Locate the cell with the specified text and output its (x, y) center coordinate. 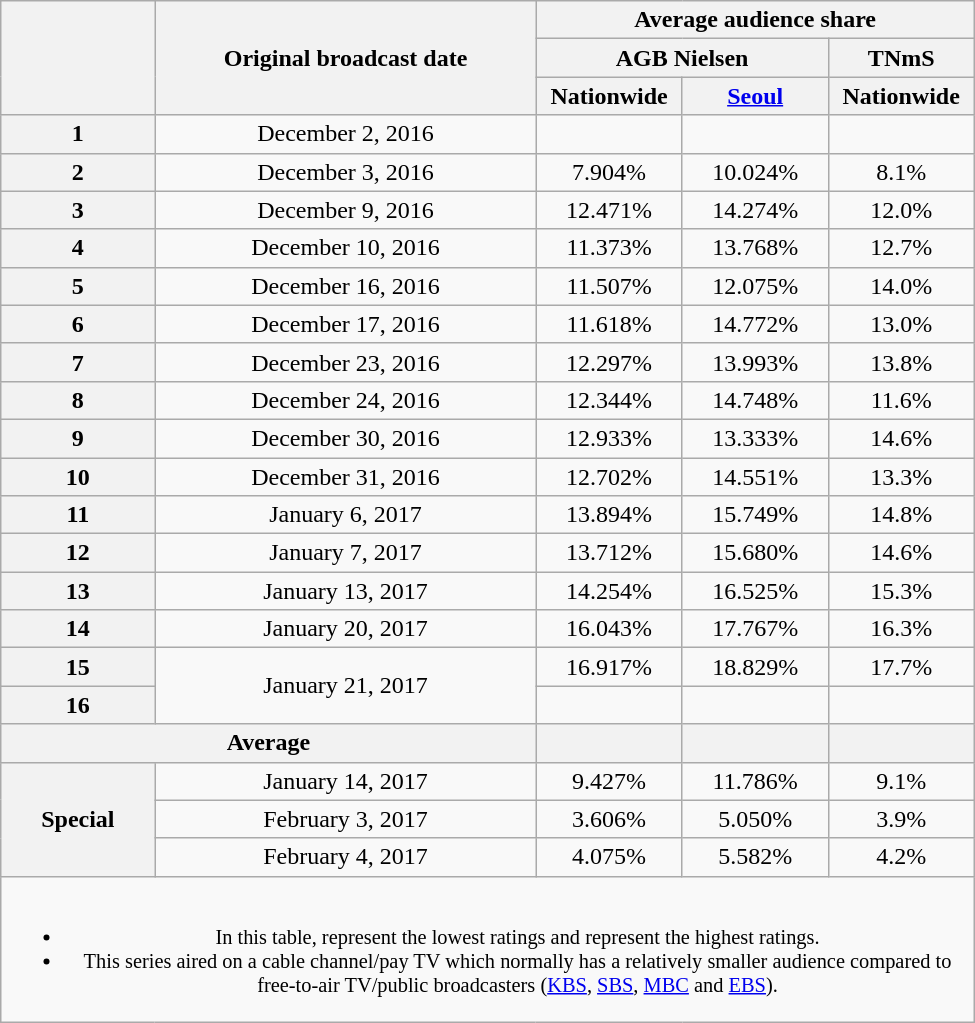
11.507% (609, 286)
14.551% (755, 477)
December 10, 2016 (346, 248)
12.0% (901, 210)
3.606% (609, 819)
13.8% (901, 362)
January 20, 2017 (346, 629)
December 3, 2016 (346, 172)
14.0% (901, 286)
Seoul (755, 96)
9.427% (609, 781)
15.749% (755, 515)
February 3, 2017 (346, 819)
AGB Nielsen (682, 58)
9 (78, 438)
18.829% (755, 667)
14.772% (755, 324)
11.618% (609, 324)
December 2, 2016 (346, 134)
December 9, 2016 (346, 210)
14.274% (755, 210)
January 7, 2017 (346, 553)
January 14, 2017 (346, 781)
16.3% (901, 629)
December 30, 2016 (346, 438)
4 (78, 248)
15.680% (755, 553)
2 (78, 172)
16 (78, 705)
13.3% (901, 477)
10 (78, 477)
14.254% (609, 591)
14.748% (755, 400)
12.7% (901, 248)
4.075% (609, 857)
9.1% (901, 781)
12.702% (609, 477)
13.768% (755, 248)
December 24, 2016 (346, 400)
January 6, 2017 (346, 515)
4.2% (901, 857)
January 21, 2017 (346, 686)
11.6% (901, 400)
February 4, 2017 (346, 857)
12.344% (609, 400)
14.8% (901, 515)
Average (268, 743)
7 (78, 362)
12 (78, 553)
11.786% (755, 781)
16.043% (609, 629)
13.993% (755, 362)
3.9% (901, 819)
1 (78, 134)
12.471% (609, 210)
12.933% (609, 438)
15.3% (901, 591)
14 (78, 629)
December 23, 2016 (346, 362)
6 (78, 324)
13 (78, 591)
13.0% (901, 324)
Average audience share (755, 20)
7.904% (609, 172)
15 (78, 667)
11 (78, 515)
12.297% (609, 362)
16.917% (609, 667)
11.373% (609, 248)
5 (78, 286)
January 13, 2017 (346, 591)
8.1% (901, 172)
17.767% (755, 629)
3 (78, 210)
Original broadcast date (346, 58)
13.712% (609, 553)
December 16, 2016 (346, 286)
TNmS (901, 58)
December 17, 2016 (346, 324)
10.024% (755, 172)
12.075% (755, 286)
5.050% (755, 819)
13.894% (609, 515)
8 (78, 400)
13.333% (755, 438)
Special (78, 819)
December 31, 2016 (346, 477)
5.582% (755, 857)
16.525% (755, 591)
17.7% (901, 667)
